For the text-containing cell, return its midpoint in [x, y] coordinate format. 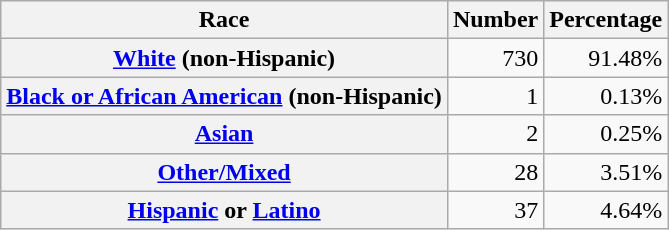
91.48% [606, 58]
0.25% [606, 134]
1 [495, 96]
2 [495, 134]
Race [224, 20]
730 [495, 58]
28 [495, 172]
0.13% [606, 96]
Black or African American (non-Hispanic) [224, 96]
37 [495, 210]
4.64% [606, 210]
3.51% [606, 172]
Hispanic or Latino [224, 210]
Other/Mixed [224, 172]
Number [495, 20]
Asian [224, 134]
White (non-Hispanic) [224, 58]
Percentage [606, 20]
